Extract the [X, Y] coordinate from the center of the cell holding the provided text.  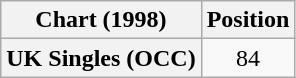
UK Singles (OCC) [101, 58]
Position [248, 20]
84 [248, 58]
Chart (1998) [101, 20]
